Find where the given text appears and provide that cell's center as [x, y] coordinate. 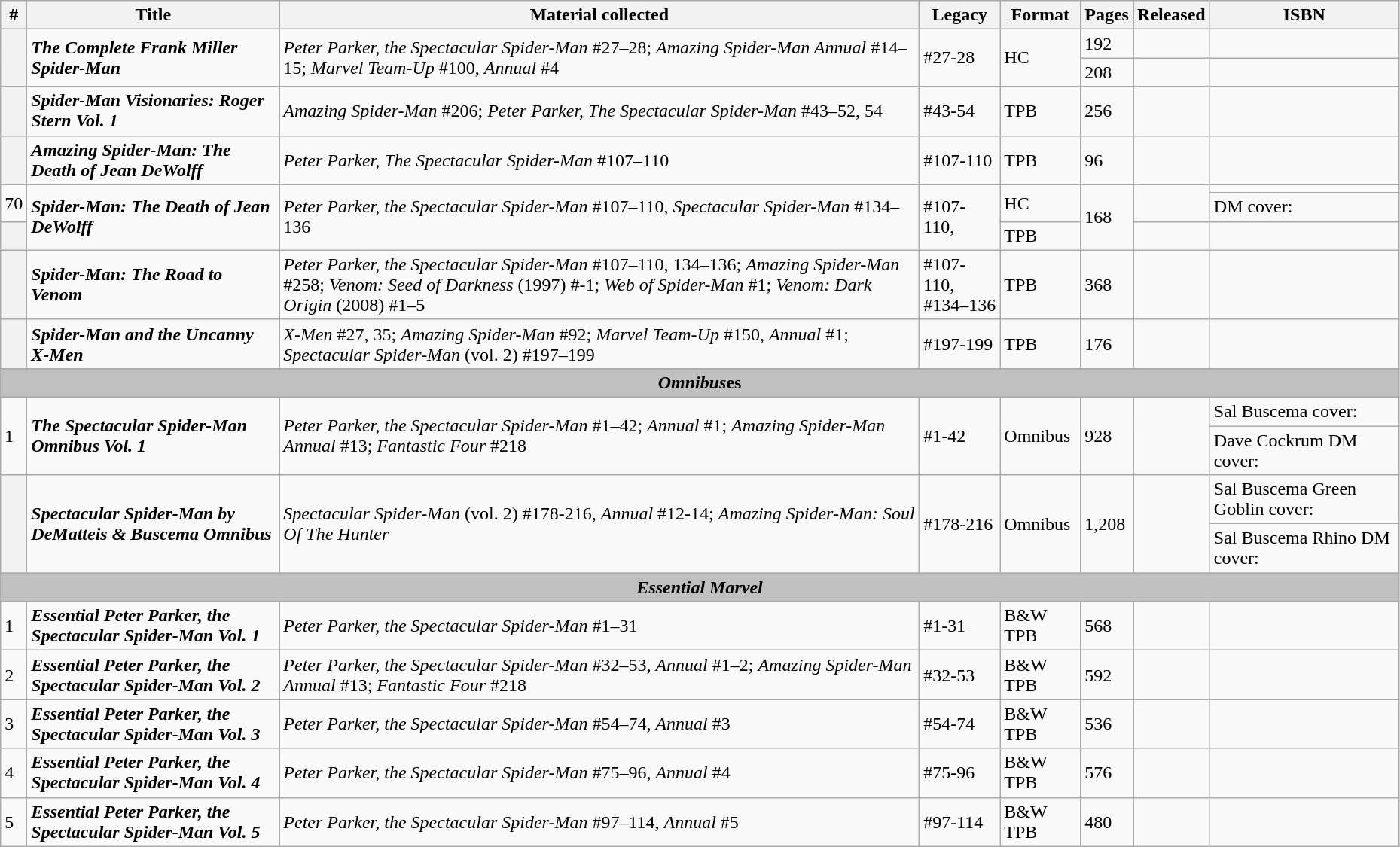
Pages [1107, 15]
Dave Cockrum DM cover: [1304, 450]
Peter Parker, the Spectacular Spider-Man #97–114, Annual #5 [599, 822]
368 [1107, 285]
568 [1107, 626]
#32-53 [959, 675]
Sal Buscema Rhino DM cover: [1304, 548]
#75-96 [959, 772]
592 [1107, 675]
#27-28 [959, 58]
Peter Parker, the Spectacular Spider-Man #32–53, Annual #1–2; Amazing Spider-Man Annual #13; Fantastic Four #218 [599, 675]
576 [1107, 772]
Essential Peter Parker, the Spectacular Spider-Man Vol. 4 [154, 772]
Peter Parker, the Spectacular Spider-Man #75–96, Annual #4 [599, 772]
168 [1107, 217]
Format [1041, 15]
#107-110, [959, 217]
#54-74 [959, 724]
DM cover: [1304, 207]
Sal Buscema Green Goblin cover: [1304, 500]
#197-199 [959, 343]
Essential Peter Parker, the Spectacular Spider-Man Vol. 2 [154, 675]
Omnibuses [700, 382]
2 [14, 675]
# [14, 15]
Amazing Spider-Man #206; Peter Parker, The Spectacular Spider-Man #43–52, 54 [599, 111]
Essential Peter Parker, the Spectacular Spider-Man Vol. 1 [154, 626]
96 [1107, 160]
Spider-Man Visionaries: Roger Stern Vol. 1 [154, 111]
Material collected [599, 15]
Amazing Spider-Man: The Death of Jean DeWolff [154, 160]
Released [1171, 15]
Essential Peter Parker, the Spectacular Spider-Man Vol. 3 [154, 724]
#43-54 [959, 111]
Spider-Man and the Uncanny X-Men [154, 343]
256 [1107, 111]
X-Men #27, 35; Amazing Spider-Man #92; Marvel Team-Up #150, Annual #1; Spectacular Spider-Man (vol. 2) #197–199 [599, 343]
Peter Parker, the Spectacular Spider-Man #1–31 [599, 626]
Spider-Man: The Road to Venom [154, 285]
176 [1107, 343]
The Complete Frank Miller Spider-Man [154, 58]
Essential Peter Parker, the Spectacular Spider-Man Vol. 5 [154, 822]
1,208 [1107, 524]
Peter Parker, the Spectacular Spider-Man #27–28; Amazing Spider-Man Annual #14–15; Marvel Team-Up #100, Annual #4 [599, 58]
#97-114 [959, 822]
Spider-Man: The Death of Jean DeWolff [154, 217]
Peter Parker, the Spectacular Spider-Man #1–42; Annual #1; Amazing Spider-Man Annual #13; Fantastic Four #218 [599, 435]
Title [154, 15]
208 [1107, 72]
#178-216 [959, 524]
480 [1107, 822]
4 [14, 772]
#1-31 [959, 626]
Spectacular Spider-Man (vol. 2) #178-216, Annual #12-14; Amazing Spider-Man: Soul Of The Hunter [599, 524]
928 [1107, 435]
#1-42 [959, 435]
3 [14, 724]
70 [14, 203]
Spectacular Spider-Man by DeMatteis & Buscema Omnibus [154, 524]
Legacy [959, 15]
The Spectacular Spider-Man Omnibus Vol. 1 [154, 435]
Essential Marvel [700, 587]
192 [1107, 44]
536 [1107, 724]
5 [14, 822]
#107-110, #134–136 [959, 285]
#107-110 [959, 160]
Peter Parker, The Spectacular Spider-Man #107–110 [599, 160]
Sal Buscema cover: [1304, 411]
Peter Parker, the Spectacular Spider-Man #107–110, Spectacular Spider-Man #134–136 [599, 217]
Peter Parker, the Spectacular Spider-Man #54–74, Annual #3 [599, 724]
ISBN [1304, 15]
